Pinpoint the cell where the given text exists, returning its [x, y] midpoint coordinate. 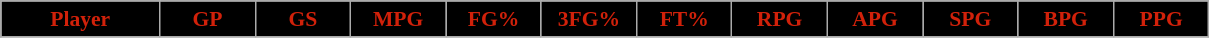
MPG [398, 19]
GP [208, 19]
GS [302, 19]
RPG [780, 19]
3FG% [588, 19]
BPG [1066, 19]
FT% [684, 19]
SPG [970, 19]
APG [874, 19]
PPG [1161, 19]
FG% [494, 19]
Player [80, 19]
